Detect which cell encompasses the target text, then output its (X, Y) center coordinate. 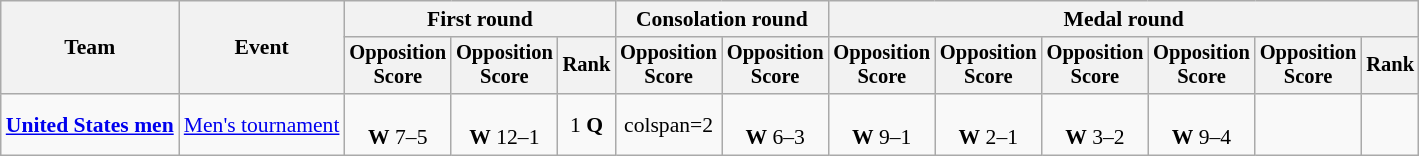
1 Q (587, 124)
W 7–5 (398, 124)
Event (262, 48)
W 9–1 (882, 124)
Men's tournament (262, 124)
Team (90, 48)
Medal round (1124, 19)
United States men (90, 124)
Consolation round (722, 19)
W 12–1 (504, 124)
W 2–1 (988, 124)
W 6–3 (776, 124)
colspan=2 (668, 124)
W 3–2 (1096, 124)
W 9–4 (1202, 124)
First round (480, 19)
